Extract the (x, y) coordinate from the center of the cell holding the provided text.  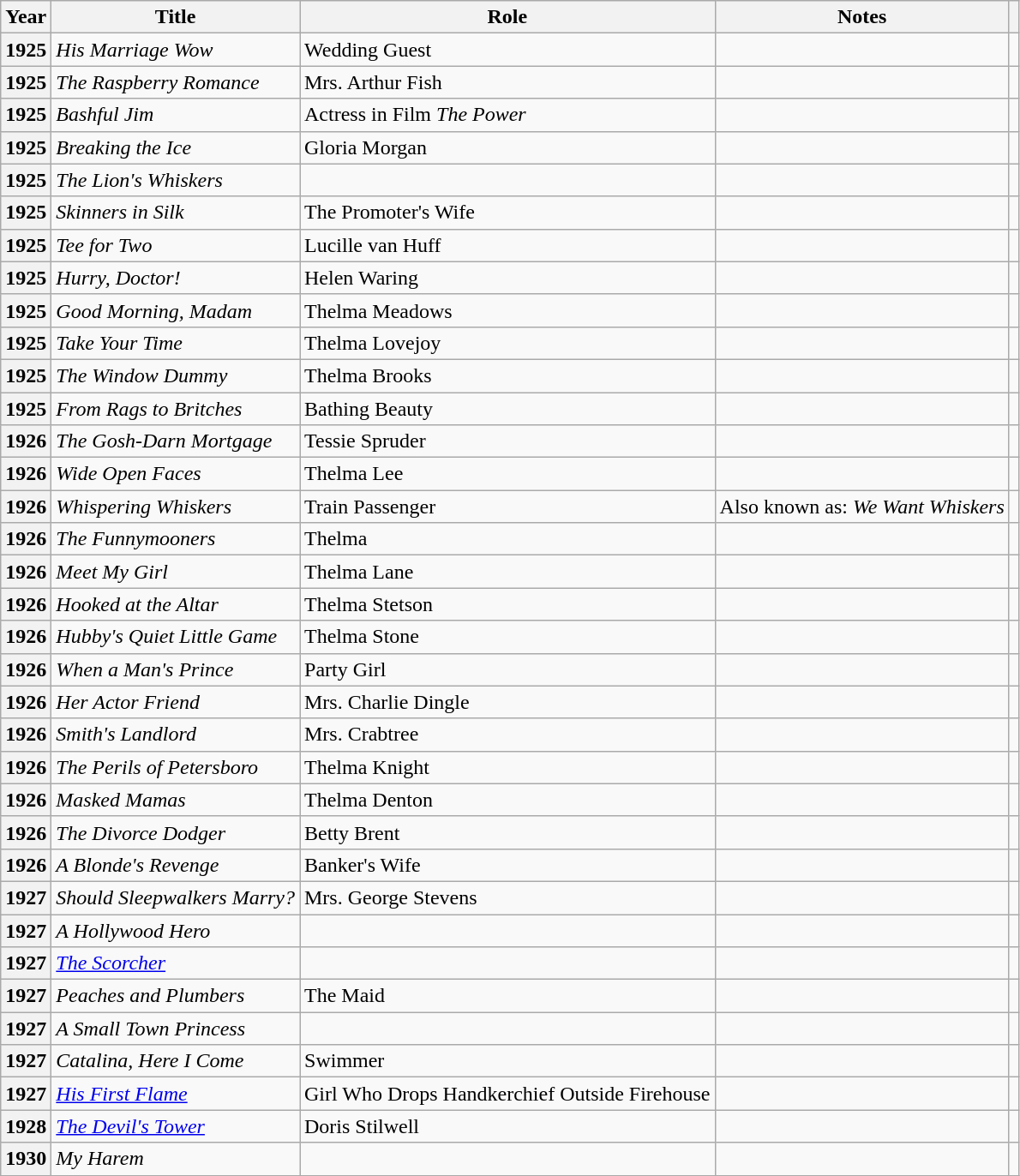
1928 (26, 1126)
Thelma Meadows (507, 310)
1930 (26, 1159)
Title (176, 17)
Bashful Jim (176, 115)
Lucille van Huff (507, 245)
Betty Brent (507, 832)
Mrs. Arthur Fish (507, 82)
The Promoter's Wife (507, 213)
Notes (862, 17)
The Maid (507, 996)
Thelma (507, 539)
Whispering Whiskers (176, 507)
Thelma Lane (507, 572)
Helen Waring (507, 278)
Thelma Knight (507, 767)
Tessie Spruder (507, 441)
Tee for Two (176, 245)
Thelma Stone (507, 637)
The Divorce Dodger (176, 832)
From Rags to Britches (176, 409)
His Marriage Wow (176, 50)
Mrs. Crabtree (507, 735)
The Raspberry Romance (176, 82)
Catalina, Here I Come (176, 1061)
Breaking the Ice (176, 147)
Take Your Time (176, 343)
Bathing Beauty (507, 409)
The Window Dummy (176, 375)
The Devil's Tower (176, 1126)
His First Flame (176, 1094)
Banker's Wife (507, 865)
Hubby's Quiet Little Game (176, 637)
Peaches and Plumbers (176, 996)
Meet My Girl (176, 572)
Her Actor Friend (176, 702)
A Small Town Princess (176, 1029)
Thelma Lee (507, 474)
A Blonde's Revenge (176, 865)
Masked Mamas (176, 800)
Thelma Brooks (507, 375)
Wide Open Faces (176, 474)
Thelma Denton (507, 800)
Hooked at the Altar (176, 604)
Swimmer (507, 1061)
The Lion's Whiskers (176, 180)
Thelma Stetson (507, 604)
The Perils of Petersboro (176, 767)
My Harem (176, 1159)
Smith's Landlord (176, 735)
Party Girl (507, 669)
Mrs. George Stevens (507, 897)
Also known as: We Want Whiskers (862, 507)
Train Passenger (507, 507)
Skinners in Silk (176, 213)
Year (26, 17)
Doris Stilwell (507, 1126)
The Scorcher (176, 963)
Gloria Morgan (507, 147)
When a Man's Prince (176, 669)
Actress in Film The Power (507, 115)
Role (507, 17)
A Hollywood Hero (176, 930)
Good Morning, Madam (176, 310)
Hurry, Doctor! (176, 278)
Thelma Lovejoy (507, 343)
Wedding Guest (507, 50)
Girl Who Drops Handkerchief Outside Firehouse (507, 1094)
The Funnymooners (176, 539)
Should Sleepwalkers Marry? (176, 897)
Mrs. Charlie Dingle (507, 702)
The Gosh-Darn Mortgage (176, 441)
